Pinpoint the cell where the given text exists, returning its (X, Y) midpoint coordinate. 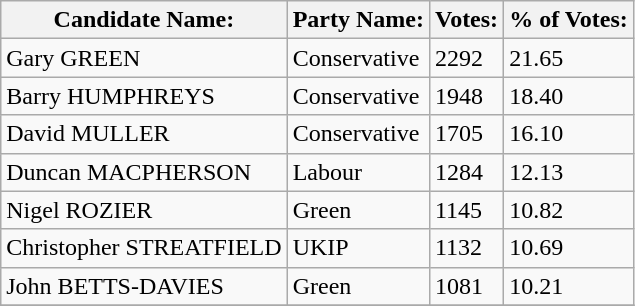
% of Votes: (569, 20)
John BETTS-DAVIES (144, 286)
1284 (466, 172)
Nigel ROZIER (144, 210)
1081 (466, 286)
UKIP (358, 248)
Party Name: (358, 20)
Candidate Name: (144, 20)
18.40 (569, 96)
1705 (466, 134)
David MULLER (144, 134)
10.21 (569, 286)
12.13 (569, 172)
10.69 (569, 248)
21.65 (569, 58)
Labour (358, 172)
Duncan MACPHERSON (144, 172)
10.82 (569, 210)
Gary GREEN (144, 58)
Barry HUMPHREYS (144, 96)
16.10 (569, 134)
1145 (466, 210)
Votes: (466, 20)
1132 (466, 248)
Christopher STREATFIELD (144, 248)
2292 (466, 58)
1948 (466, 96)
